Detect which cell encompasses the target text, then output its [X, Y] center coordinate. 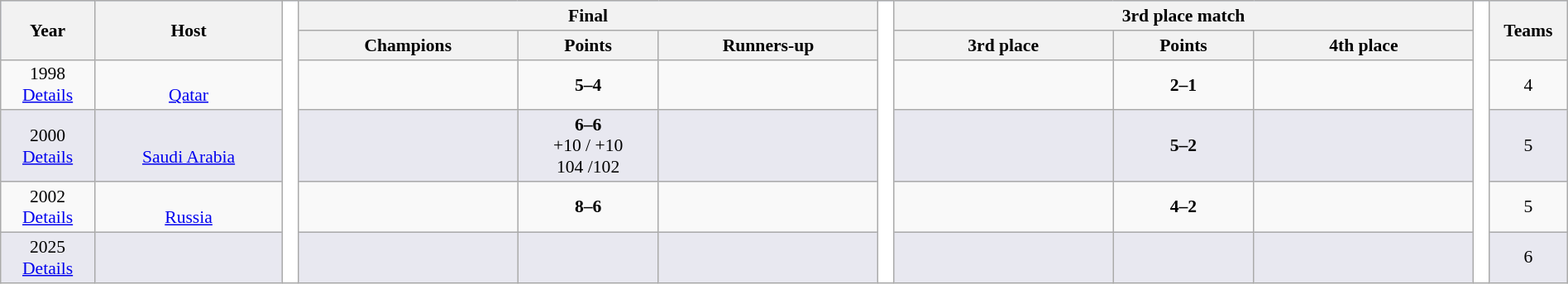
Runners-up [767, 45]
3rd place match [1184, 16]
Qatar [189, 84]
4–2 [1183, 206]
Champions [409, 45]
5–2 [1183, 147]
6–6+10 / +10104 /102 [588, 147]
Final [589, 16]
8–6 [588, 206]
Russia [189, 206]
1998Details [48, 84]
6 [1528, 258]
3rd place [1004, 45]
Year [48, 30]
2000Details [48, 147]
2–1 [1183, 84]
4th place [1363, 45]
2002Details [48, 206]
Saudi Arabia [189, 147]
Host [189, 30]
4 [1528, 84]
2025Details [48, 258]
5–4 [588, 84]
Teams [1528, 30]
